Pinpoint the cell where the given text exists, returning its [x, y] midpoint coordinate. 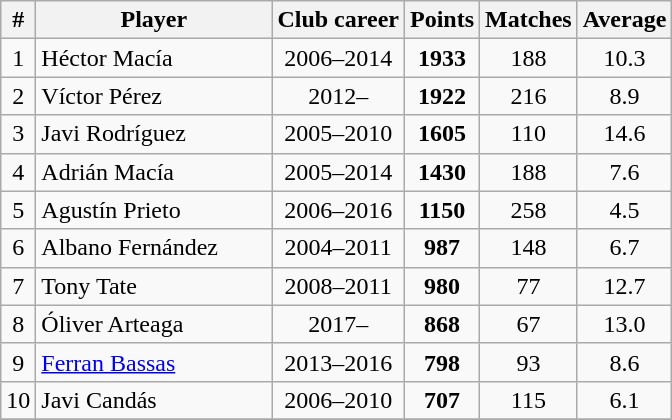
3 [18, 134]
67 [529, 324]
8.6 [624, 362]
707 [442, 400]
798 [442, 362]
2004–2011 [338, 248]
Player [154, 20]
4 [18, 172]
258 [529, 210]
2005–2010 [338, 134]
6 [18, 248]
8 [18, 324]
5 [18, 210]
1430 [442, 172]
# [18, 20]
868 [442, 324]
13.0 [624, 324]
12.7 [624, 286]
Óliver Arteaga [154, 324]
2012– [338, 96]
1150 [442, 210]
Víctor Pérez [154, 96]
2017– [338, 324]
Albano Fernández [154, 248]
1 [18, 58]
Matches [529, 20]
Ferran Bassas [154, 362]
Points [442, 20]
10.3 [624, 58]
Héctor Macía [154, 58]
1922 [442, 96]
980 [442, 286]
148 [529, 248]
Adrián Macía [154, 172]
Javi Candás [154, 400]
Javi Rodríguez [154, 134]
93 [529, 362]
2006–2016 [338, 210]
987 [442, 248]
9 [18, 362]
14.6 [624, 134]
6.1 [624, 400]
2005–2014 [338, 172]
77 [529, 286]
2 [18, 96]
8.9 [624, 96]
Average [624, 20]
2006–2010 [338, 400]
216 [529, 96]
115 [529, 400]
1933 [442, 58]
Tony Tate [154, 286]
2013–2016 [338, 362]
7.6 [624, 172]
Agustín Prieto [154, 210]
10 [18, 400]
4.5 [624, 210]
Club career [338, 20]
2006–2014 [338, 58]
2008–2011 [338, 286]
6.7 [624, 248]
1605 [442, 134]
7 [18, 286]
110 [529, 134]
